Extract the (X, Y) coordinate from the center of the cell holding the provided text.  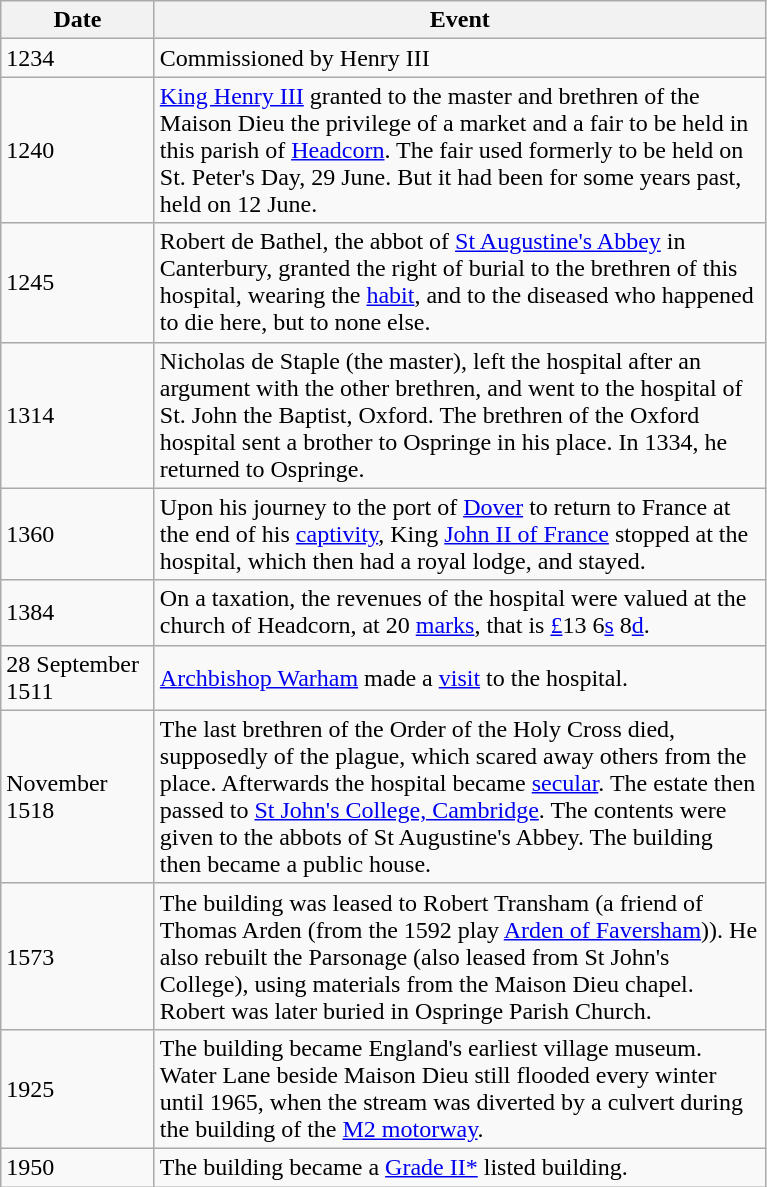
Archbishop Warham made a visit to the hospital. (460, 678)
1384 (78, 612)
1573 (78, 956)
1245 (78, 282)
1925 (78, 1088)
Commissioned by Henry III (460, 58)
Event (460, 20)
Date (78, 20)
November 1518 (78, 796)
On a taxation, the revenues of the hospital were valued at the church of Headcorn, at 20 marks, that is £13 6s 8d. (460, 612)
The building became a Grade II* listed building. (460, 1167)
28 September 1511 (78, 678)
1360 (78, 534)
1314 (78, 415)
1240 (78, 150)
1950 (78, 1167)
1234 (78, 58)
